Extract the (X, Y) coordinate from the center of the cell holding the provided text.  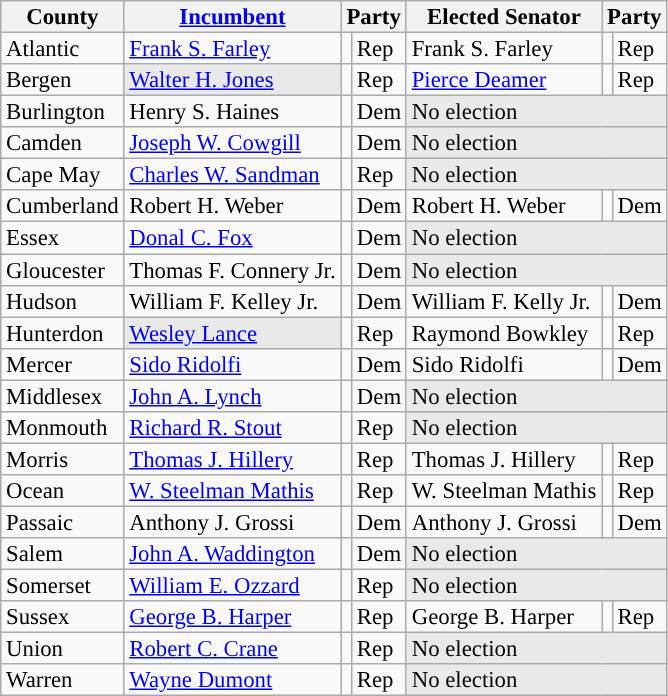
Joseph W. Cowgill (232, 143)
Raymond Bowkley (504, 333)
County (62, 17)
Monmouth (62, 428)
Union (62, 649)
Cumberland (62, 206)
Sussex (62, 617)
Walter H. Jones (232, 80)
Ocean (62, 491)
Cape May (62, 175)
Morris (62, 459)
John A. Waddington (232, 554)
Wesley Lance (232, 333)
Bergen (62, 80)
Richard R. Stout (232, 428)
Pierce Deamer (504, 80)
Hudson (62, 301)
Atlantic (62, 49)
Passaic (62, 522)
Camden (62, 143)
Elected Senator (504, 17)
Henry S. Haines (232, 112)
Donal C. Fox (232, 238)
Burlington (62, 112)
Middlesex (62, 396)
Robert C. Crane (232, 649)
Warren (62, 680)
Essex (62, 238)
Hunterdon (62, 333)
Incumbent (232, 17)
William F. Kelley Jr. (232, 301)
Gloucester (62, 270)
William F. Kelly Jr. (504, 301)
Wayne Dumont (232, 680)
John A. Lynch (232, 396)
Mercer (62, 364)
Somerset (62, 586)
Charles W. Sandman (232, 175)
Salem (62, 554)
William E. Ozzard (232, 586)
Thomas F. Connery Jr. (232, 270)
